Pinpoint the cell where the given text exists, returning its (x, y) midpoint coordinate. 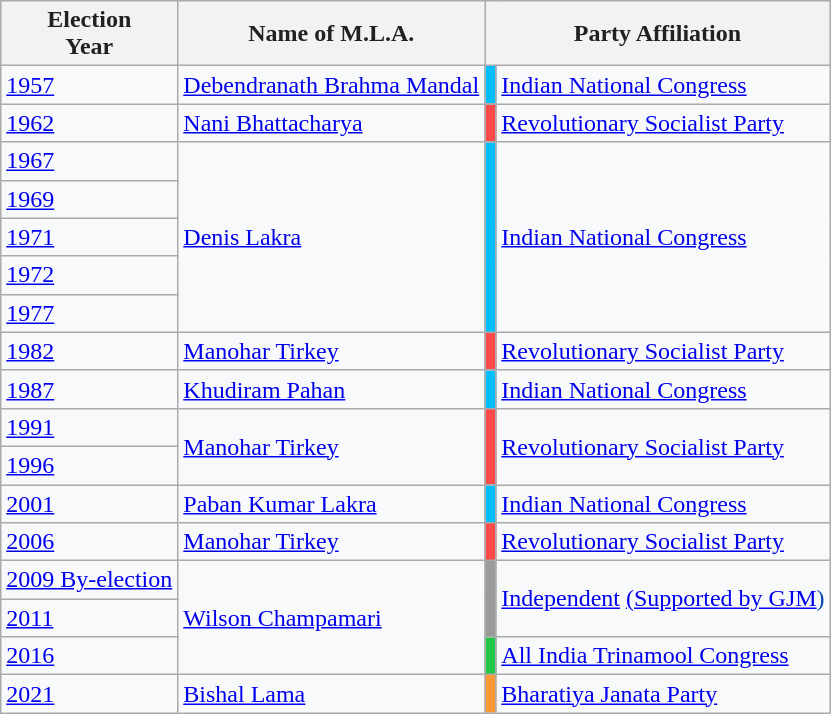
Khudiram Pahan (332, 389)
1977 (90, 313)
Denis Lakra (332, 237)
2011 (90, 618)
1991 (90, 427)
Independent (Supported by GJM) (663, 599)
Paban Kumar Lakra (332, 503)
Wilson Champamari (332, 618)
2009 By-election (90, 580)
Name of M.L.A. (332, 34)
Nani Bhattacharya (332, 123)
ElectionYear (90, 34)
1971 (90, 237)
1962 (90, 123)
Party Affiliation (658, 34)
1982 (90, 351)
1996 (90, 465)
Bishal Lama (332, 694)
2016 (90, 656)
Debendranath Brahma Mandal (332, 85)
2001 (90, 503)
1967 (90, 161)
Bharatiya Janata Party (663, 694)
1972 (90, 275)
2021 (90, 694)
1987 (90, 389)
2006 (90, 542)
All India Trinamool Congress (663, 656)
1957 (90, 85)
1969 (90, 199)
